Determine the [X, Y] coordinate at the center of the cell enclosing the given text.  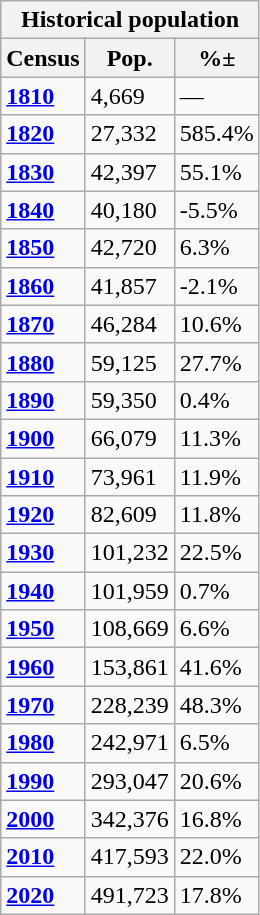
59,350 [130, 400]
1930 [43, 553]
1940 [43, 591]
108,669 [130, 629]
1980 [43, 743]
55.1% [216, 172]
20.6% [216, 781]
— [216, 96]
6.5% [216, 743]
1910 [43, 477]
-5.5% [216, 210]
11.8% [216, 515]
417,593 [130, 857]
1830 [43, 172]
2010 [43, 857]
342,376 [130, 819]
1820 [43, 134]
42,397 [130, 172]
0.4% [216, 400]
1950 [43, 629]
153,861 [130, 667]
59,125 [130, 362]
%± [216, 58]
0.7% [216, 591]
40,180 [130, 210]
2020 [43, 895]
1890 [43, 400]
82,609 [130, 515]
16.8% [216, 819]
66,079 [130, 438]
1870 [43, 324]
10.6% [216, 324]
27,332 [130, 134]
73,961 [130, 477]
11.9% [216, 477]
11.3% [216, 438]
293,047 [130, 781]
1960 [43, 667]
46,284 [130, 324]
6.3% [216, 248]
6.6% [216, 629]
41,857 [130, 286]
-2.1% [216, 286]
1860 [43, 286]
101,232 [130, 553]
1900 [43, 438]
228,239 [130, 705]
491,723 [130, 895]
585.4% [216, 134]
1970 [43, 705]
242,971 [130, 743]
22.0% [216, 857]
1990 [43, 781]
27.7% [216, 362]
101,959 [130, 591]
42,720 [130, 248]
1840 [43, 210]
41.6% [216, 667]
Census [43, 58]
48.3% [216, 705]
1810 [43, 96]
1880 [43, 362]
22.5% [216, 553]
Pop. [130, 58]
4,669 [130, 96]
2000 [43, 819]
17.8% [216, 895]
1920 [43, 515]
1850 [43, 248]
Historical population [130, 20]
